Output the [x, y] coordinate of the center of the cell containing the given text.  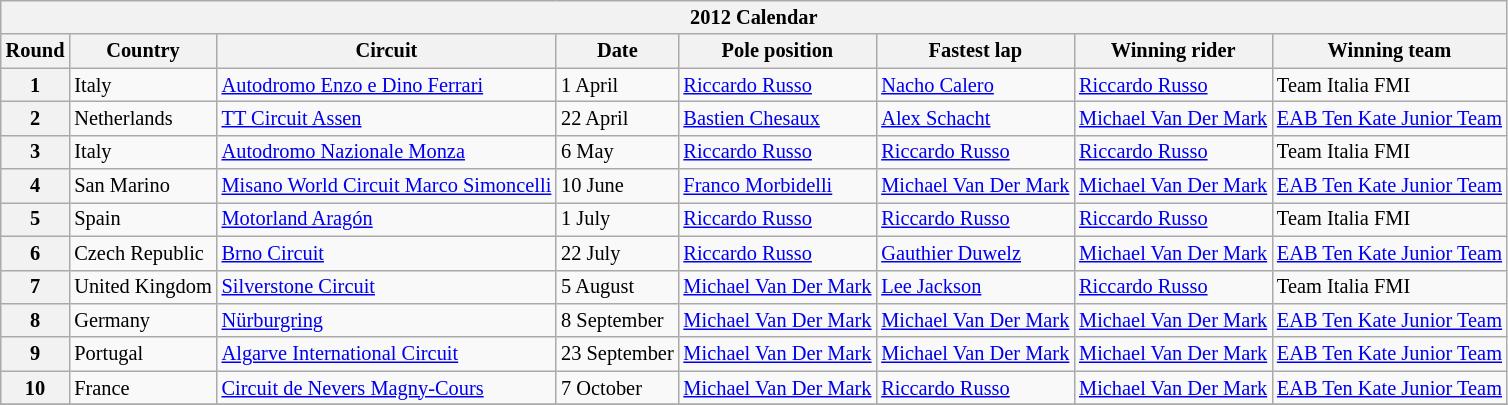
Alex Schacht [975, 118]
Algarve International Circuit [387, 354]
6 [36, 253]
22 April [617, 118]
Country [142, 51]
San Marino [142, 186]
6 May [617, 152]
Germany [142, 320]
1 [36, 85]
10 [36, 388]
9 [36, 354]
United Kingdom [142, 287]
2012 Calendar [754, 17]
5 August [617, 287]
2 [36, 118]
Spain [142, 219]
Date [617, 51]
22 July [617, 253]
5 [36, 219]
Bastien Chesaux [778, 118]
1 April [617, 85]
Silverstone Circuit [387, 287]
Motorland Aragón [387, 219]
France [142, 388]
Nacho Calero [975, 85]
Circuit de Nevers Magny-Cours [387, 388]
7 [36, 287]
Misano World Circuit Marco Simoncelli [387, 186]
7 October [617, 388]
Lee Jackson [975, 287]
Winning rider [1173, 51]
8 September [617, 320]
Circuit [387, 51]
Netherlands [142, 118]
Czech Republic [142, 253]
Winning team [1390, 51]
Autodromo Nazionale Monza [387, 152]
Pole position [778, 51]
Franco Morbidelli [778, 186]
Fastest lap [975, 51]
TT Circuit Assen [387, 118]
Nürburgring [387, 320]
Brno Circuit [387, 253]
3 [36, 152]
23 September [617, 354]
1 July [617, 219]
Round [36, 51]
10 June [617, 186]
4 [36, 186]
Autodromo Enzo e Dino Ferrari [387, 85]
Gauthier Duwelz [975, 253]
Portugal [142, 354]
8 [36, 320]
